Search for the cell housing the specified text and yield its (x, y) center coordinate. 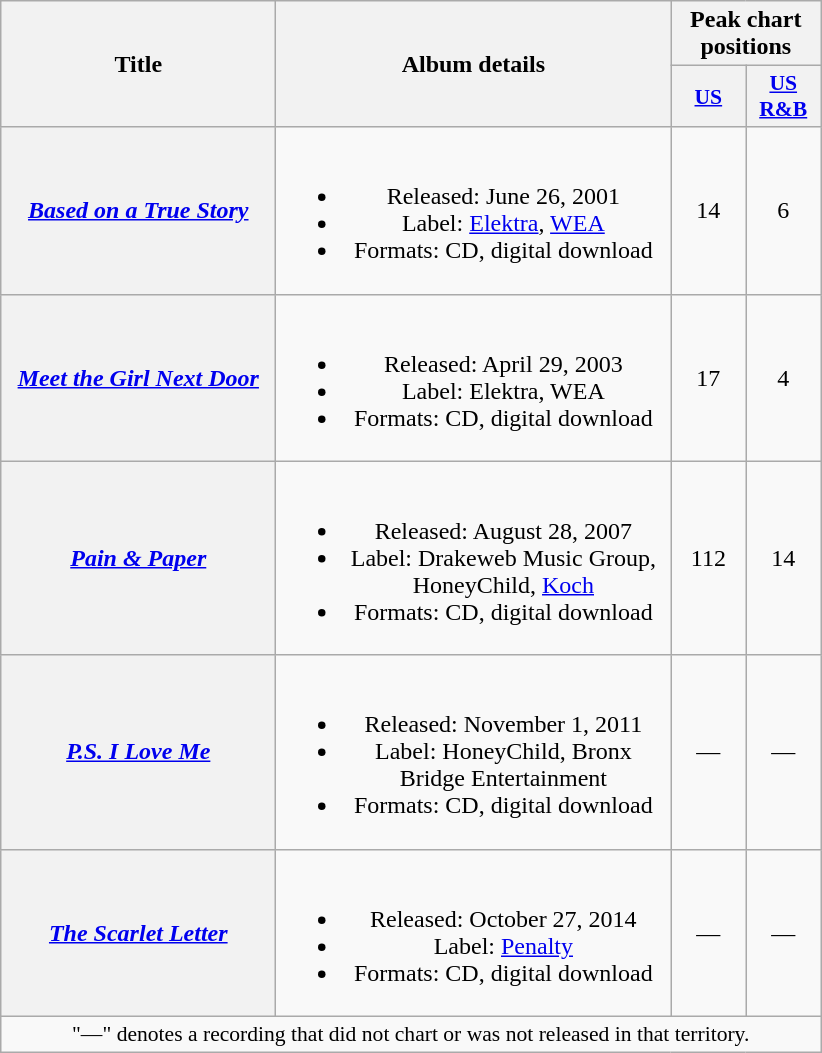
The Scarlet Letter (138, 932)
Released: June 26, 2001Label: Elektra, WEAFormats: CD, digital download (474, 210)
Title (138, 64)
4 (784, 378)
Peak chart positions (746, 34)
17 (708, 378)
Released: August 28, 2007Label: Drakeweb Music Group, HoneyChild, KochFormats: CD, digital download (474, 558)
Meet the Girl Next Door (138, 378)
Pain & Paper (138, 558)
Released: April 29, 2003Label: Elektra, WEAFormats: CD, digital download (474, 378)
Based on a True Story (138, 210)
Released: November 1, 2011Label: HoneyChild, Bronx Bridge EntertainmentFormats: CD, digital download (474, 752)
112 (708, 558)
USR&B (784, 96)
6 (784, 210)
US (708, 96)
Album details (474, 64)
P.S. I Love Me (138, 752)
"—" denotes a recording that did not chart or was not released in that territory. (411, 1034)
Released: October 27, 2014Label: PenaltyFormats: CD, digital download (474, 932)
